Return the (x, y) coordinate for the center point of the cell that contains the specified text.  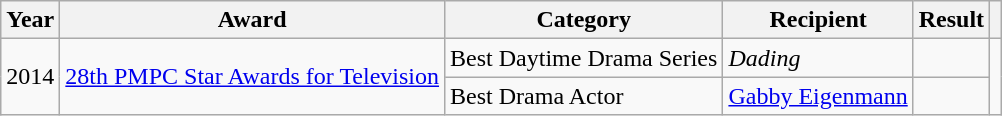
Best Daytime Drama Series (584, 58)
Award (252, 20)
Dading (818, 58)
Recipient (818, 20)
Category (584, 20)
Year (30, 20)
Result (951, 20)
Gabby Eigenmann (818, 96)
Best Drama Actor (584, 96)
2014 (30, 77)
28th PMPC Star Awards for Television (252, 77)
